Return (x, y) of the center of cell containing provided text 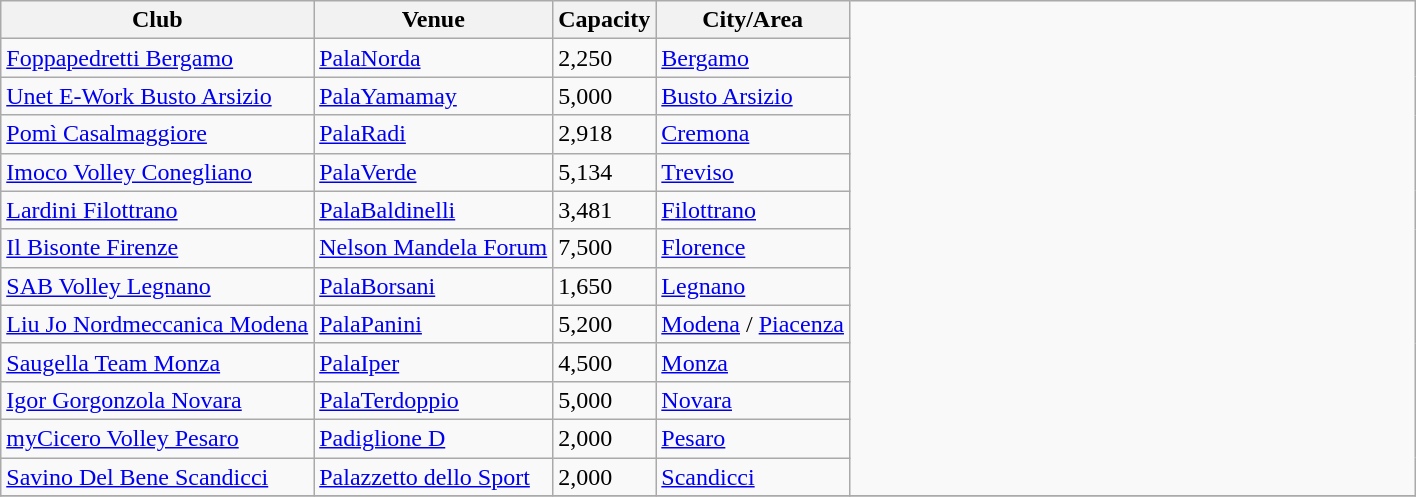
PalaBaldinelli (434, 210)
Unet E-Work Busto Arsizio (158, 96)
Lardini Filottrano (158, 210)
Il Bisonte Firenze (158, 248)
2,250 (604, 58)
Filottrano (753, 210)
PalaYamamay (434, 96)
PalaVerde (434, 172)
5,200 (604, 324)
Pomì Casalmaggiore (158, 134)
7,500 (604, 248)
Legnano (753, 286)
Padiglione D (434, 438)
Bergamo (753, 58)
Saugella Team Monza (158, 362)
Pesaro (753, 438)
Monza (753, 362)
myCicero Volley Pesaro (158, 438)
Scandicci (753, 477)
PalaIper (434, 362)
1,650 (604, 286)
Busto Arsizio (753, 96)
PalaPanini (434, 324)
Liu Jo Nordmeccanica Modena (158, 324)
SAB Volley Legnano (158, 286)
5,134 (604, 172)
2,918 (604, 134)
Modena / Piacenza (753, 324)
3,481 (604, 210)
PalaBorsani (434, 286)
Igor Gorgonzola Novara (158, 400)
Club (158, 20)
Palazzetto dello Sport (434, 477)
Florence (753, 248)
PalaRadi (434, 134)
Treviso (753, 172)
Capacity (604, 20)
4,500 (604, 362)
City/Area (753, 20)
Venue (434, 20)
Nelson Mandela Forum (434, 248)
Foppapedretti Bergamo (158, 58)
PalaTerdoppio (434, 400)
Novara (753, 400)
Savino Del Bene Scandicci (158, 477)
Imoco Volley Conegliano (158, 172)
PalaNorda (434, 58)
Cremona (753, 134)
